Locate the cell with the specified text and output its [x, y] center coordinate. 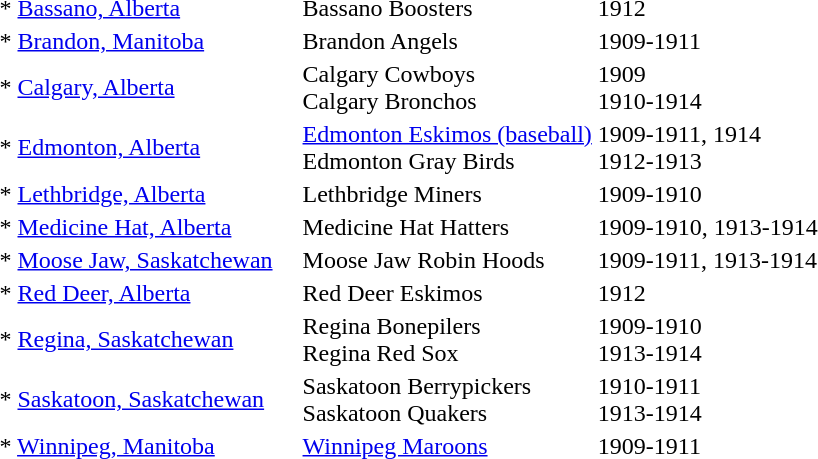
Calgary CowboysCalgary Bronchos [447, 88]
Brandon Angels [447, 41]
Medicine Hat Hatters [447, 227]
Regina BonepilersRegina Red Sox [447, 340]
Moose Jaw Robin Hoods [447, 260]
Edmonton Eskimos (baseball)Edmonton Gray Birds [447, 148]
Red Deer Eskimos [447, 293]
Lethbridge Miners [447, 194]
Saskatoon BerrypickersSaskatoon Quakers [447, 400]
